Return (X, Y) of the center of cell containing provided text 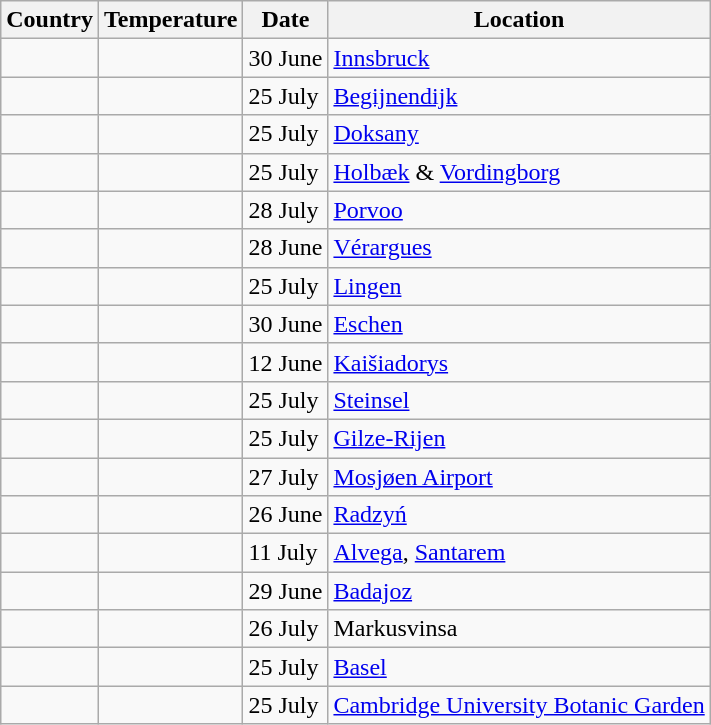
Markusvinsa (519, 629)
Country (50, 20)
Vérargues (519, 248)
29 June (286, 591)
Kaišiadorys (519, 362)
Gilze-Rijen (519, 438)
26 June (286, 515)
Cambridge University Botanic Garden (519, 705)
26 July (286, 629)
12 June (286, 362)
Holbæk & Vordingborg (519, 172)
28 July (286, 210)
Mosjøen Airport (519, 477)
27 July (286, 477)
Badajoz (519, 591)
Date (286, 20)
Porvoo (519, 210)
Lingen (519, 286)
Innsbruck (519, 58)
Temperature (170, 20)
Eschen (519, 324)
Radzyń (519, 515)
28 June (286, 248)
Doksany (519, 134)
Steinsel (519, 400)
Location (519, 20)
Basel (519, 667)
Alvega, Santarem (519, 553)
11 July (286, 553)
Begijnendijk (519, 96)
